Find where the given text appears and provide that cell's center as (x, y) coordinate. 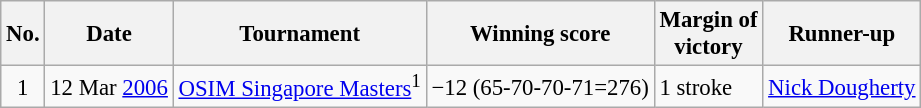
Date (109, 34)
Winning score (540, 34)
Margin ofvictory (708, 34)
No. (23, 34)
Nick Dougherty (842, 87)
OSIM Singapore Masters1 (300, 87)
Tournament (300, 34)
1 (23, 87)
12 Mar 2006 (109, 87)
1 stroke (708, 87)
−12 (65-70-70-71=276) (540, 87)
Runner-up (842, 34)
